Extract the (x, y) coordinate from the center of the cell holding the provided text.  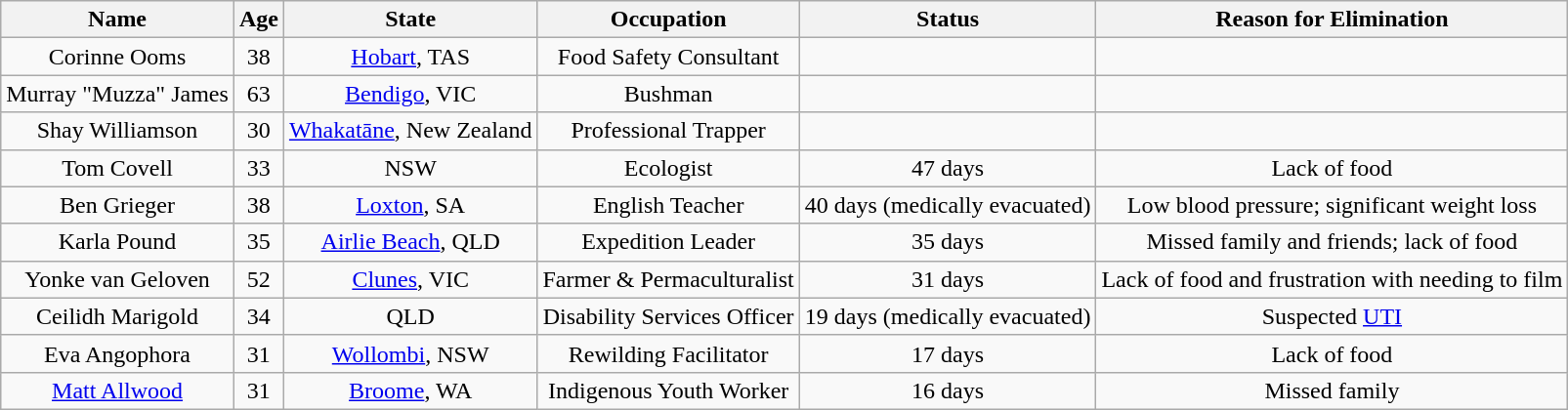
30 (258, 131)
Disability Services Officer (668, 316)
Ecologist (668, 168)
Rewilding Facilitator (668, 353)
Lack of food and frustration with needing to film (1333, 279)
35 days (948, 242)
Low blood pressure; significant weight loss (1333, 205)
40 days (medically evacuated) (948, 205)
Status (948, 20)
Clunes, VIC (410, 279)
Ben Grieger (117, 205)
Bendigo, VIC (410, 94)
Yonke van Geloven (117, 279)
Wollombi, NSW (410, 353)
52 (258, 279)
Food Safety Consultant (668, 57)
Murray "Muzza" James (117, 94)
Indigenous Youth Worker (668, 390)
Age (258, 20)
Tom Covell (117, 168)
Ceilidh Marigold (117, 316)
Farmer & Permaculturalist (668, 279)
17 days (948, 353)
34 (258, 316)
Reason for Elimination (1333, 20)
Missed family and friends; lack of food (1333, 242)
Suspected UTI (1333, 316)
NSW (410, 168)
Professional Trapper (668, 131)
Occupation (668, 20)
63 (258, 94)
Bushman (668, 94)
Hobart, TAS (410, 57)
19 days (medically evacuated) (948, 316)
47 days (948, 168)
Corinne Ooms (117, 57)
Eva Angophora (117, 353)
Karla Pound (117, 242)
Expedition Leader (668, 242)
Whakatāne, New Zealand (410, 131)
33 (258, 168)
35 (258, 242)
Loxton, SA (410, 205)
Broome, WA (410, 390)
English Teacher (668, 205)
16 days (948, 390)
Name (117, 20)
State (410, 20)
Matt Allwood (117, 390)
Airlie Beach, QLD (410, 242)
QLD (410, 316)
31 days (948, 279)
Shay Williamson (117, 131)
Missed family (1333, 390)
